Find where the given text appears and provide that cell's center as (x, y) coordinate. 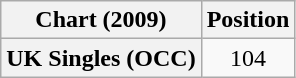
Position (248, 20)
104 (248, 58)
Chart (2009) (101, 20)
UK Singles (OCC) (101, 58)
